Find where the given text appears and provide that cell's center as [x, y] coordinate. 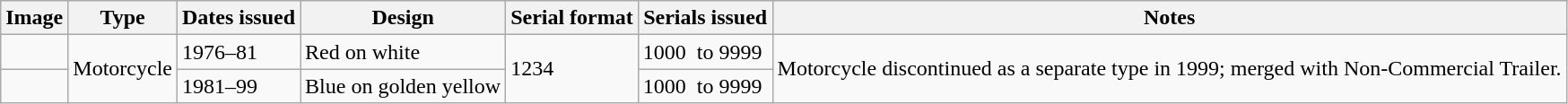
Blue on golden yellow [404, 86]
1976–81 [239, 52]
Serial format [572, 18]
Dates issued [239, 18]
Motorcycle [123, 69]
Serials issued [705, 18]
Motorcycle discontinued as a separate type in 1999; merged with Non-Commercial Trailer. [1170, 69]
Type [123, 18]
1234 [572, 69]
1981–99 [239, 86]
Design [404, 18]
Red on white [404, 52]
Image [34, 18]
Notes [1170, 18]
